Pinpoint the cell where the given text exists, returning its (x, y) midpoint coordinate. 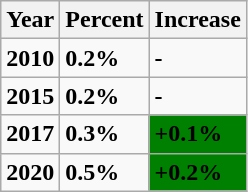
2020 (30, 172)
2010 (30, 58)
Increase (198, 20)
Year (30, 20)
2017 (30, 134)
2015 (30, 96)
0.5% (104, 172)
+0.2% (198, 172)
Percent (104, 20)
+0.1% (198, 134)
0.3% (104, 134)
